From the cell containing the given text, extract its center point as [X, Y] coordinate. 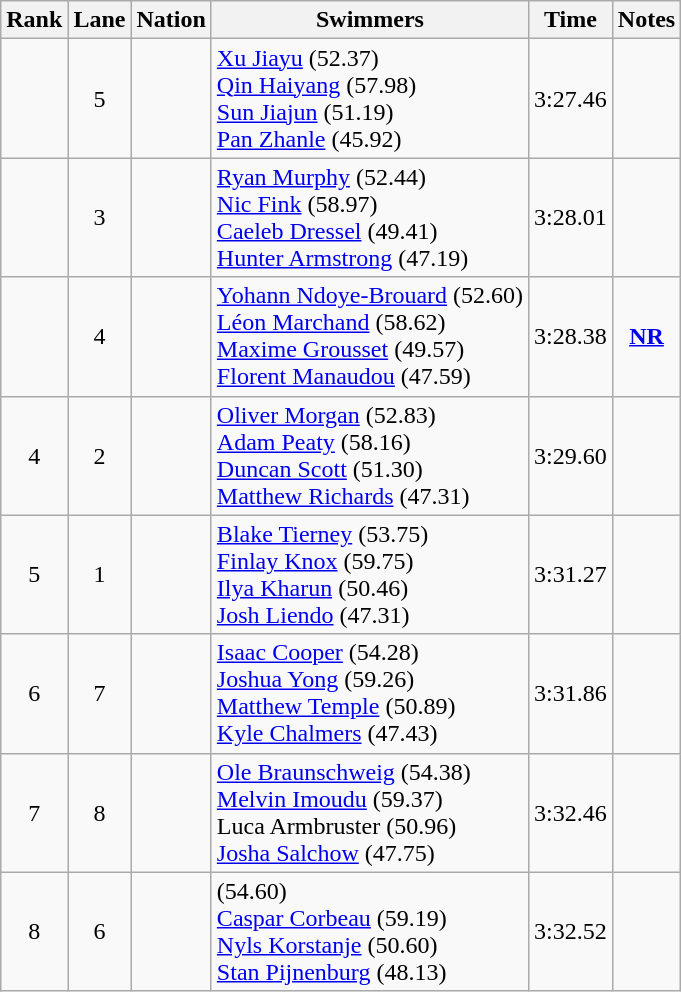
Isaac Cooper (54.28)Joshua Yong (59.26)Matthew Temple (50.89)Kyle Chalmers (47.43) [370, 694]
3:28.38 [571, 336]
3:32.46 [571, 812]
Oliver Morgan (52.83)Adam Peaty (58.16)Duncan Scott (51.30)Matthew Richards (47.31) [370, 456]
Xu Jiayu (52.37)Qin Haiyang (57.98)Sun Jiajun (51.19)Pan Zhanle (45.92) [370, 98]
Swimmers [370, 20]
3 [100, 218]
Ole Braunschweig (54.38)Melvin Imoudu (59.37)Luca Armbruster (50.96)Josha Salchow (47.75) [370, 812]
3:28.01 [571, 218]
Ryan Murphy (52.44)Nic Fink (58.97)Caeleb Dressel (49.41)Hunter Armstrong (47.19) [370, 218]
Lane [100, 20]
1 [100, 574]
(54.60)Caspar Corbeau (59.19)Nyls Korstanje (50.60)Stan Pijnenburg (48.13) [370, 932]
NR [646, 336]
3:32.52 [571, 932]
3:31.27 [571, 574]
Yohann Ndoye-Brouard (52.60)Léon Marchand (58.62)Maxime Grousset (49.57)Florent Manaudou (47.59) [370, 336]
3:27.46 [571, 98]
Rank [34, 20]
3:31.86 [571, 694]
Time [571, 20]
Notes [646, 20]
3:29.60 [571, 456]
Nation [171, 20]
Blake Tierney (53.75)Finlay Knox (59.75)Ilya Kharun (50.46)Josh Liendo (47.31) [370, 574]
2 [100, 456]
